Scan for the cell matching the given text and deliver its [x, y] coordinate at center. 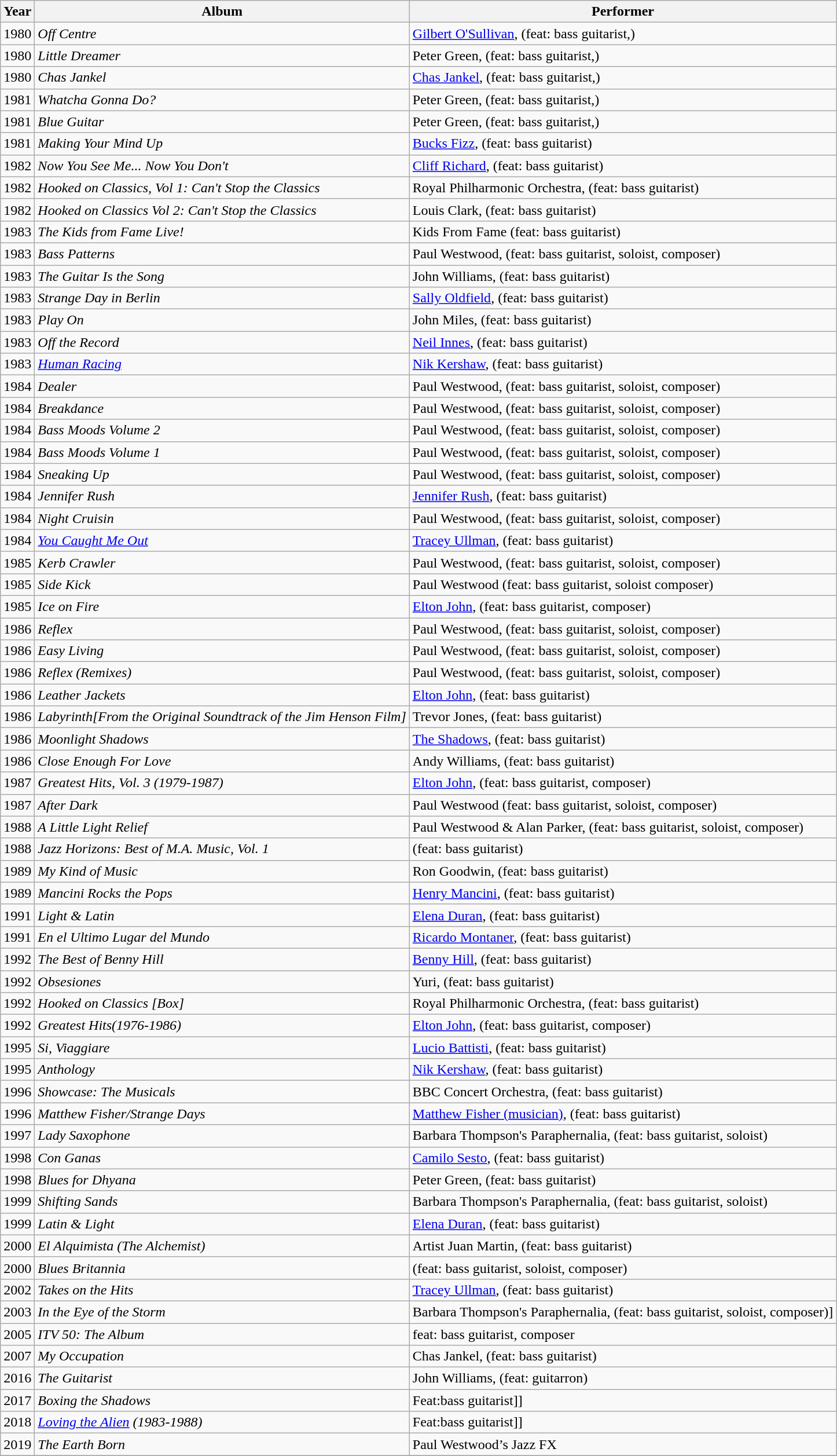
The Guitar Is the Song [222, 276]
BBC Concert Orchestra, (feat: bass guitarist) [623, 1092]
Si, Viaggiare [222, 1048]
Takes on the Hits [222, 1290]
Greatest Hits, Vol. 3 (1979-1987) [222, 783]
Louis Clark, (feat: bass guitarist) [623, 210]
2016 [17, 1378]
Anthology [222, 1070]
En el Ultimo Lugar del Mundo [222, 937]
Kerb Crawler [222, 562]
Ron Goodwin, (feat: bass guitarist) [623, 871]
Reflex [222, 628]
Chas Jankel, (feat: bass guitarist,) [623, 78]
The Kids from Fame Live! [222, 232]
Yuri, (feat: bass guitarist) [623, 982]
Sneaking Up [222, 474]
The Guitarist [222, 1378]
Bucks Fizz, (feat: bass guitarist) [623, 144]
2005 [17, 1334]
Showcase: The Musicals [222, 1092]
Con Ganas [222, 1158]
Reflex (Remixes) [222, 673]
Little Dreamer [222, 56]
Ice on Fire [222, 606]
Labyrinth[From the Original Soundtrack of the Jim Henson Film] [222, 717]
Matthew Fisher/Strange Days [222, 1114]
Greatest Hits(1976-1986) [222, 1026]
Making Your Mind Up [222, 144]
Leather Jackets [222, 695]
1997 [17, 1136]
Paul Westwood (feat: bass guitarist, soloist composer) [623, 584]
Blues for Dhyana [222, 1180]
Sally Oldfield, (feat: bass guitarist) [623, 298]
Peter Green, (feat: bass guitarist) [623, 1180]
ITV 50: The Album [222, 1334]
El Alquimista (The Alchemist) [222, 1246]
Performer [623, 12]
2017 [17, 1400]
Paul Westwood & Alan Parker, (feat: bass guitarist, soloist, composer) [623, 827]
Blues Britannia [222, 1268]
Andy Williams, (feat: bass guitarist) [623, 761]
Whatcha Gonna Do? [222, 100]
Blue Guitar [222, 122]
Side Kick [222, 584]
Chas Jankel [222, 78]
Bass Moods Volume 2 [222, 430]
Jennifer Rush [222, 496]
After Dark [222, 805]
In the Eye of the Storm [222, 1312]
Latin & Light [222, 1224]
John Miles, (feat: bass guitarist) [623, 320]
Chas Jankel, (feat: bass guitarist) [623, 1356]
Elton John, (feat: bass guitarist) [623, 695]
Barbara Thompson's Paraphernalia, (feat: bass guitarist, soloist, composer)] [623, 1312]
Shifting Sands [222, 1202]
Now You See Me... Now You Don't [222, 166]
Night Cruisin [222, 518]
Henry Mancini, (feat: bass guitarist) [623, 893]
Play On [222, 320]
2007 [17, 1356]
Album [222, 12]
The Best of Benny Hill [222, 959]
Bass Patterns [222, 254]
2002 [17, 1290]
2018 [17, 1422]
Jennifer Rush, (feat: bass guitarist) [623, 496]
Hooked on Classics Vol 2: Can't Stop the Classics [222, 210]
Matthew Fisher (musician), (feat: bass guitarist) [623, 1114]
(feat: bass guitarist, soloist, composer) [623, 1268]
The Shadows, (feat: bass guitarist) [623, 739]
John Williams, (feat: bass guitarist) [623, 276]
2019 [17, 1444]
Mancini Rocks the Pops [222, 893]
Camilo Sesto, (feat: bass guitarist) [623, 1158]
Paul Westwood’s Jazz FX [623, 1444]
Strange Day in Berlin [222, 298]
Hooked on Classics [Box] [222, 1004]
Paul Westwood (feat: bass guitarist, soloist, composer) [623, 805]
Boxing the Shadows [222, 1400]
Light & Latin [222, 915]
Artist Juan Martin, (feat: bass guitarist) [623, 1246]
Hooked on Classics, Vol 1: Can't Stop the Classics [222, 188]
My Occupation [222, 1356]
feat: bass guitarist, composer [623, 1334]
2003 [17, 1312]
(feat: bass guitarist) [623, 849]
Neil Innes, (feat: bass guitarist) [623, 342]
Off Centre [222, 34]
Gilbert O'Sullivan, (feat: bass guitarist,) [623, 34]
Kids From Fame (feat: bass guitarist) [623, 232]
Moonlight Shadows [222, 739]
Loving the Alien (1983-1988) [222, 1422]
Ricardo Montaner, (feat: bass guitarist) [623, 937]
Lucio Battisti, (feat: bass guitarist) [623, 1048]
You Caught Me Out [222, 540]
Dealer [222, 386]
Jazz Horizons: Best of M.A. Music, Vol. 1 [222, 849]
Human Racing [222, 364]
Trevor Jones, (feat: bass guitarist) [623, 717]
My Kind of Music [222, 871]
Breakdance [222, 408]
Bass Moods Volume 1 [222, 452]
Close Enough For Love [222, 761]
A Little Light Relief [222, 827]
John Williams, (feat: guitarron) [623, 1378]
Easy Living [222, 651]
Benny Hill, (feat: bass guitarist) [623, 959]
Obsesiones [222, 982]
Cliff Richard, (feat: bass guitarist) [623, 166]
Off the Record [222, 342]
Lady Saxophone [222, 1136]
The Earth Born [222, 1444]
Year [17, 12]
